Scan for the cell matching the given text and deliver its (x, y) coordinate at center. 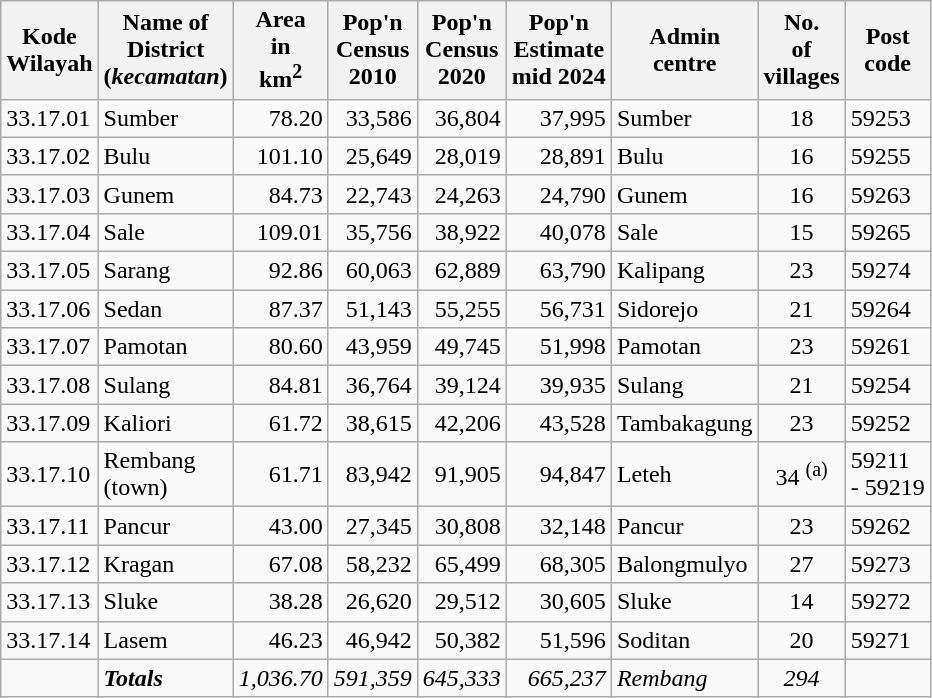
Totals (166, 678)
294 (802, 678)
49,745 (462, 347)
28,019 (462, 156)
645,333 (462, 678)
Kode Wilayah (50, 50)
34 (a) (802, 474)
59211- 59219 (888, 474)
42,206 (462, 423)
55,255 (462, 309)
29,512 (462, 602)
Kragan (166, 564)
51,143 (372, 309)
59273 (888, 564)
60,063 (372, 271)
Sedan (166, 309)
Area inkm2 (280, 50)
33.17.03 (50, 194)
59253 (888, 118)
Postcode (888, 50)
18 (802, 118)
Tambakagung (684, 423)
68,305 (558, 564)
33.17.13 (50, 602)
59271 (888, 640)
33.17.11 (50, 526)
87.37 (280, 309)
43,959 (372, 347)
Pop'nCensus2020 (462, 50)
33.17.08 (50, 385)
61.72 (280, 423)
32,148 (558, 526)
33.17.02 (50, 156)
46,942 (372, 640)
33.17.12 (50, 564)
24,263 (462, 194)
33.17.01 (50, 118)
Name ofDistrict(kecamatan) (166, 50)
No.ofvillages (802, 50)
33.17.07 (50, 347)
46.23 (280, 640)
24,790 (558, 194)
38.28 (280, 602)
37,995 (558, 118)
27 (802, 564)
28,891 (558, 156)
665,237 (558, 678)
59274 (888, 271)
Leteh (684, 474)
78.20 (280, 118)
33.17.10 (50, 474)
51,596 (558, 640)
94,847 (558, 474)
62,889 (462, 271)
58,232 (372, 564)
59255 (888, 156)
91,905 (462, 474)
59265 (888, 232)
51,998 (558, 347)
33.17.14 (50, 640)
591,359 (372, 678)
30,605 (558, 602)
36,804 (462, 118)
59252 (888, 423)
Pop'nEstimatemid 2024 (558, 50)
43,528 (558, 423)
101.10 (280, 156)
39,935 (558, 385)
39,124 (462, 385)
33,586 (372, 118)
109.01 (280, 232)
27,345 (372, 526)
38,615 (372, 423)
33.17.04 (50, 232)
14 (802, 602)
Sarang (166, 271)
63,790 (558, 271)
33.17.09 (50, 423)
26,620 (372, 602)
59254 (888, 385)
83,942 (372, 474)
Sidorejo (684, 309)
50,382 (462, 640)
40,078 (558, 232)
1,036.70 (280, 678)
Pop'nCensus2010 (372, 50)
Balongmulyo (684, 564)
59262 (888, 526)
25,649 (372, 156)
Admin centre (684, 50)
Rembang (684, 678)
33.17.05 (50, 271)
36,764 (372, 385)
Kaliori (166, 423)
61.71 (280, 474)
22,743 (372, 194)
43.00 (280, 526)
38,922 (462, 232)
84.73 (280, 194)
30,808 (462, 526)
33.17.06 (50, 309)
92.86 (280, 271)
35,756 (372, 232)
Soditan (684, 640)
65,499 (462, 564)
59264 (888, 309)
15 (802, 232)
56,731 (558, 309)
84.81 (280, 385)
20 (802, 640)
Lasem (166, 640)
80.60 (280, 347)
59261 (888, 347)
Kalipang (684, 271)
59272 (888, 602)
Rembang (town) (166, 474)
59263 (888, 194)
67.08 (280, 564)
